For the text-containing cell, return its midpoint in (X, Y) coordinate format. 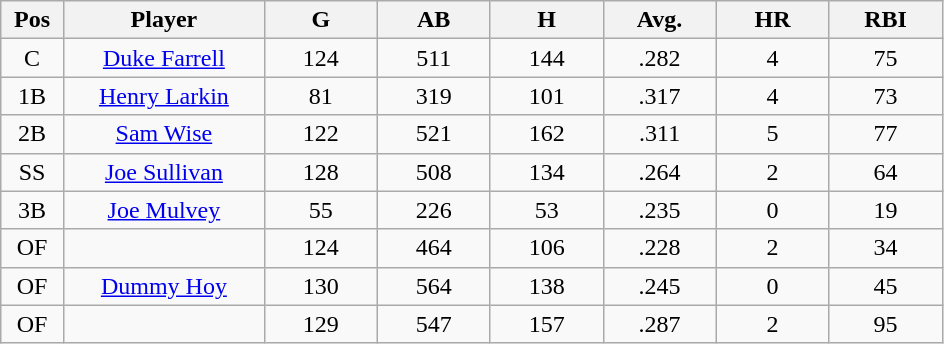
55 (320, 210)
95 (886, 324)
511 (434, 58)
.235 (660, 210)
.282 (660, 58)
.317 (660, 96)
45 (886, 286)
162 (546, 134)
19 (886, 210)
508 (434, 172)
RBI (886, 20)
C (32, 58)
75 (886, 58)
134 (546, 172)
.264 (660, 172)
157 (546, 324)
77 (886, 134)
Joe Mulvey (164, 210)
Avg. (660, 20)
SS (32, 172)
521 (434, 134)
101 (546, 96)
Dummy Hoy (164, 286)
HR (772, 20)
128 (320, 172)
122 (320, 134)
.311 (660, 134)
H (546, 20)
Henry Larkin (164, 96)
226 (434, 210)
319 (434, 96)
138 (546, 286)
53 (546, 210)
Joe Sullivan (164, 172)
34 (886, 248)
.245 (660, 286)
3B (32, 210)
130 (320, 286)
5 (772, 134)
73 (886, 96)
AB (434, 20)
Sam Wise (164, 134)
81 (320, 96)
464 (434, 248)
1B (32, 96)
.287 (660, 324)
Player (164, 20)
564 (434, 286)
129 (320, 324)
.228 (660, 248)
64 (886, 172)
2B (32, 134)
G (320, 20)
106 (546, 248)
Duke Farrell (164, 58)
144 (546, 58)
547 (434, 324)
Pos (32, 20)
